For the text-containing cell, return its midpoint in (x, y) coordinate format. 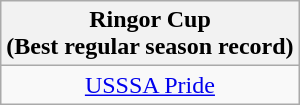
Ringor Cup (Best regular season record) (150, 34)
USSSA Pride (150, 85)
